Find where the given text appears and provide that cell's center as [X, Y] coordinate. 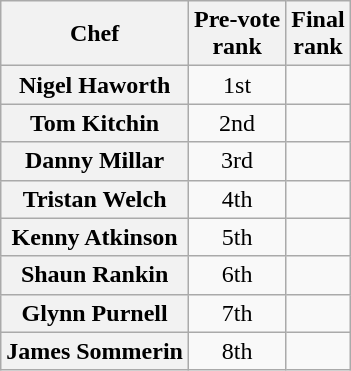
Kenny Atkinson [95, 237]
Chef [95, 34]
4th [236, 199]
Tom Kitchin [95, 123]
James Sommerin [95, 351]
2nd [236, 123]
7th [236, 313]
Glynn Purnell [95, 313]
5th [236, 237]
6th [236, 275]
Danny Millar [95, 161]
Shaun Rankin [95, 275]
Nigel Haworth [95, 85]
3rd [236, 161]
Finalrank [318, 34]
Tristan Welch [95, 199]
1st [236, 85]
8th [236, 351]
Pre-voterank [236, 34]
